From the cell containing the given text, extract its center point as (X, Y) coordinate. 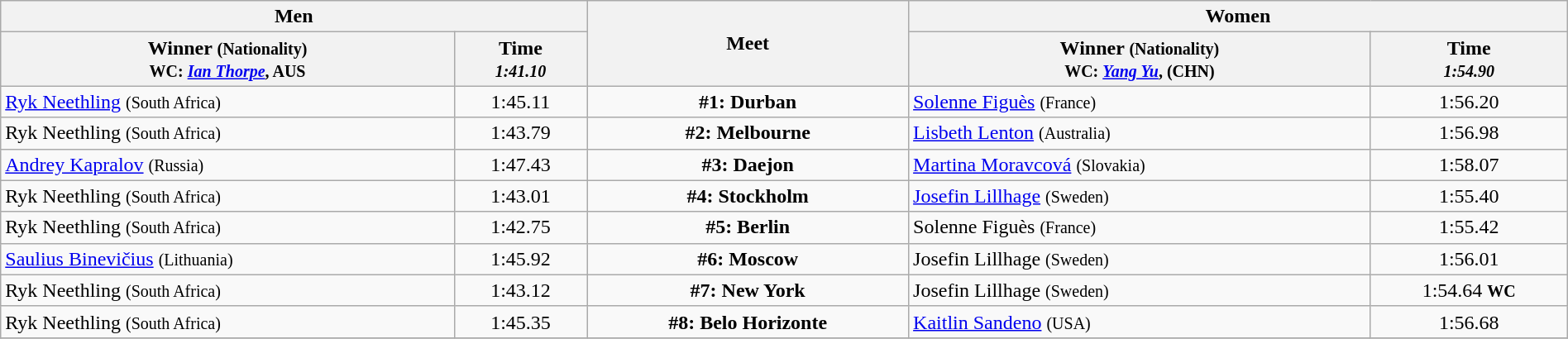
Martina Moravcová (Slovakia) (1140, 165)
1:45.35 (520, 322)
Andrey Kapralov (Russia) (228, 165)
Saulius Binevičius (Lithuania) (228, 259)
1:56.98 (1469, 133)
Time1:54.90 (1469, 60)
1:43.12 (520, 290)
Men (294, 17)
Winner (Nationality)WC: Ian Thorpe, AUS (228, 60)
1:43.79 (520, 133)
1:58.07 (1469, 165)
1:43.01 (520, 196)
1:45.92 (520, 259)
Winner (Nationality)WC: Yang Yu, (CHN) (1140, 60)
1:56.20 (1469, 102)
#3: Daejon (748, 165)
Women (1239, 17)
1:55.42 (1469, 227)
#6: Moscow (748, 259)
Meet (748, 43)
#4: Stockholm (748, 196)
Time1:41.10 (520, 60)
Kaitlin Sandeno (USA) (1140, 322)
#1: Durban (748, 102)
#2: Melbourne (748, 133)
1:54.64 WC (1469, 290)
1:56.01 (1469, 259)
#5: Berlin (748, 227)
1:55.40 (1469, 196)
#7: New York (748, 290)
1:47.43 (520, 165)
1:56.68 (1469, 322)
#8: Belo Horizonte (748, 322)
1:42.75 (520, 227)
1:45.11 (520, 102)
Lisbeth Lenton (Australia) (1140, 133)
